Find where the given text appears and provide that cell's center as [X, Y] coordinate. 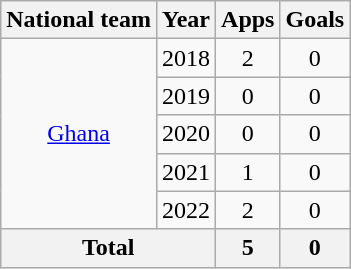
2019 [186, 96]
Apps [248, 20]
Year [186, 20]
2022 [186, 210]
2018 [186, 58]
Total [108, 248]
1 [248, 172]
Ghana [79, 134]
2021 [186, 172]
5 [248, 248]
Goals [315, 20]
National team [79, 20]
2020 [186, 134]
